Extract the [X, Y] coordinate from the center of the cell holding the provided text.  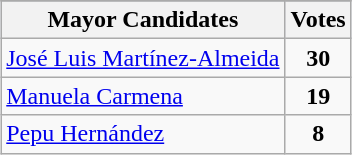
30 [318, 58]
José Luis Martínez-Almeida [143, 58]
Manuela Carmena [143, 96]
19 [318, 96]
Pepu Hernández [143, 134]
Mayor Candidates [143, 20]
8 [318, 134]
Votes [318, 20]
